Return (x, y) of the center of cell containing provided text 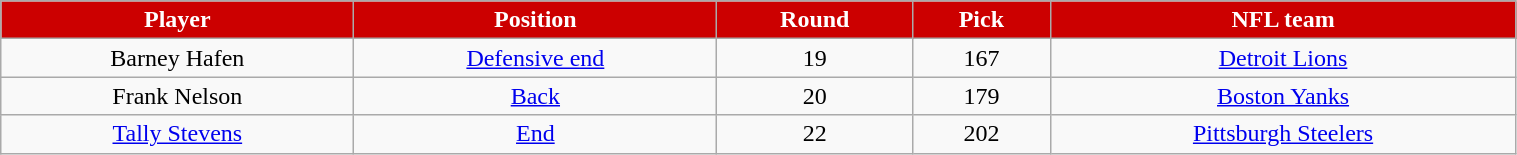
Pick (982, 20)
NFL team (1283, 20)
Player (178, 20)
Round (815, 20)
Pittsburgh Steelers (1283, 134)
20 (815, 96)
Tally Stevens (178, 134)
Boston Yanks (1283, 96)
167 (982, 58)
End (536, 134)
22 (815, 134)
Back (536, 96)
Detroit Lions (1283, 58)
Barney Hafen (178, 58)
Frank Nelson (178, 96)
179 (982, 96)
19 (815, 58)
202 (982, 134)
Defensive end (536, 58)
Position (536, 20)
